From the cell containing the given text, extract its center point as (x, y) coordinate. 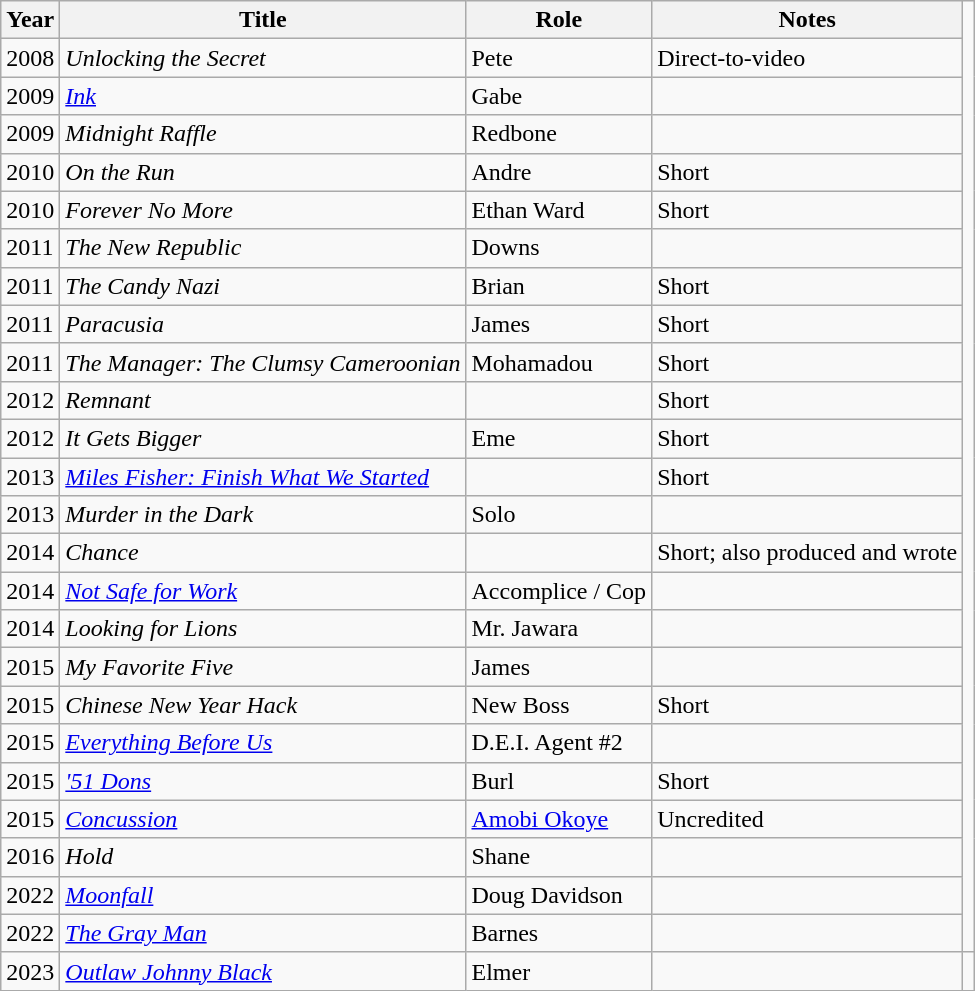
The New Republic (263, 248)
Elmer (559, 971)
Concussion (263, 819)
Ink (263, 96)
Everything Before Us (263, 743)
Doug Davidson (559, 895)
Title (263, 20)
2008 (30, 58)
Moonfall (263, 895)
Chinese New Year Hack (263, 705)
Role (559, 20)
Accomplice / Cop (559, 591)
Burl (559, 781)
Unlocking the Secret (263, 58)
Gabe (559, 96)
Direct-to-video (808, 58)
D.E.I. Agent #2 (559, 743)
The Manager: The Clumsy Cameroonian (263, 362)
Shane (559, 857)
Miles Fisher: Finish What We Started (263, 477)
Remnant (263, 400)
Redbone (559, 134)
Murder in the Dark (263, 515)
Uncredited (808, 819)
Notes (808, 20)
On the Run (263, 172)
Midnight Raffle (263, 134)
Pete (559, 58)
Barnes (559, 933)
Chance (263, 553)
Paracusia (263, 324)
2023 (30, 971)
Outlaw Johnny Black (263, 971)
Year (30, 20)
The Candy Nazi (263, 286)
It Gets Bigger (263, 438)
Forever No More (263, 210)
Andre (559, 172)
Eme (559, 438)
Mohamadou (559, 362)
2016 (30, 857)
My Favorite Five (263, 667)
The Gray Man (263, 933)
'51 Dons (263, 781)
Ethan Ward (559, 210)
Downs (559, 248)
Brian (559, 286)
Amobi Okoye (559, 819)
Mr. Jawara (559, 629)
Looking for Lions (263, 629)
Solo (559, 515)
Short; also produced and wrote (808, 553)
Not Safe for Work (263, 591)
Hold (263, 857)
New Boss (559, 705)
